For the text-containing cell, return its midpoint in (x, y) coordinate format. 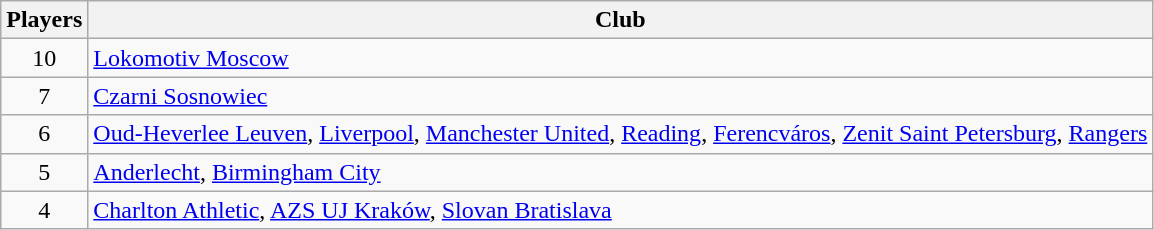
Oud-Heverlee Leuven, Liverpool, Manchester United, Reading, Ferencváros, Zenit Saint Petersburg, Rangers (620, 134)
4 (44, 210)
Club (620, 20)
Lokomotiv Moscow (620, 58)
Charlton Athletic, AZS UJ Kraków, Slovan Bratislava (620, 210)
Players (44, 20)
Czarni Sosnowiec (620, 96)
10 (44, 58)
5 (44, 172)
6 (44, 134)
7 (44, 96)
Anderlecht, Birmingham City (620, 172)
